Pinpoint the cell where the given text exists, returning its [X, Y] midpoint coordinate. 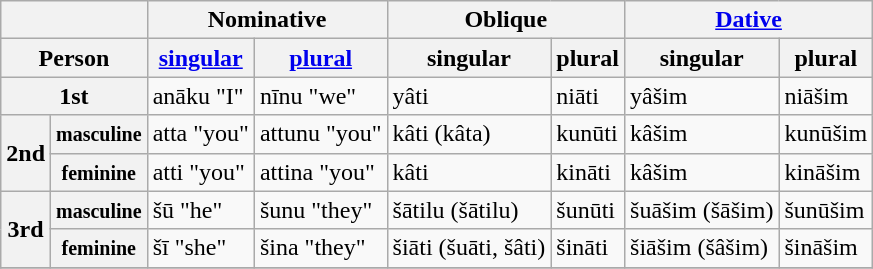
1st [74, 96]
atti "you" [200, 172]
niāti [588, 96]
yâšim [702, 96]
šī "she" [200, 248]
šiāti (šuāti, šâti) [469, 248]
yâti [469, 96]
šunu "they" [320, 210]
Person [74, 58]
anāku "I" [200, 96]
šināšim [826, 248]
kunūti [588, 134]
šina "they" [320, 248]
šuāšim (šāšim) [702, 210]
šū "he" [200, 210]
attina "you" [320, 172]
Nominative [267, 20]
Oblique [506, 20]
kâti [469, 172]
3rd [26, 229]
2nd [26, 153]
šunūšim [826, 210]
nīnu "we" [320, 96]
attunu "you" [320, 134]
šināti [588, 248]
šiāšim (šâšim) [702, 248]
šātilu (šātilu) [469, 210]
Dative [749, 20]
šunūti [588, 210]
kināšim [826, 172]
kināti [588, 172]
kunūšim [826, 134]
niāšim [826, 96]
atta "you" [200, 134]
kâti (kâta) [469, 134]
